Provide the [x, y] coordinate of the cell's center where the given text is located.  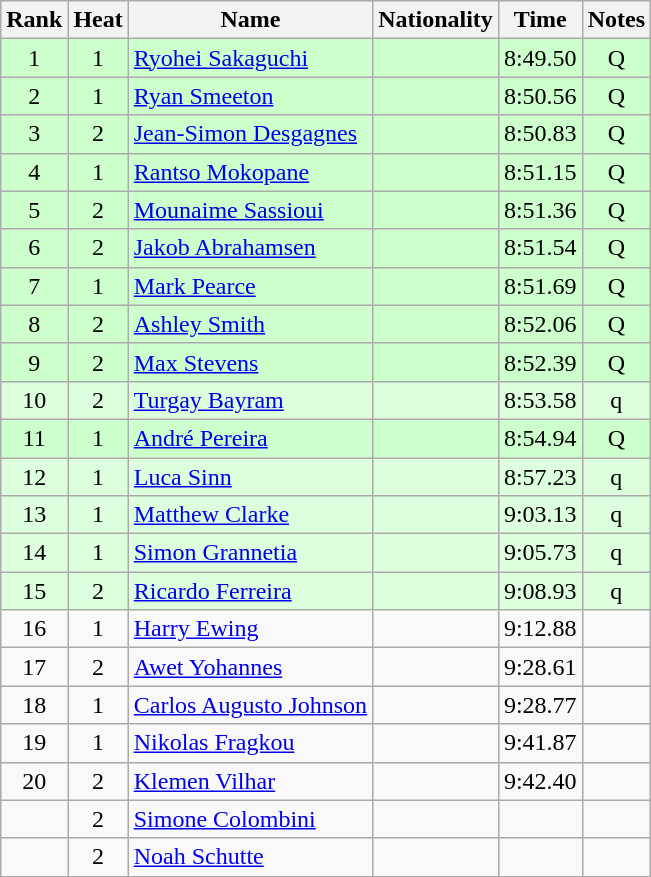
17 [34, 667]
Max Stevens [250, 362]
11 [34, 438]
9:28.61 [540, 667]
9:12.88 [540, 629]
Matthew Clarke [250, 515]
8 [34, 324]
Klemen Vilhar [250, 781]
9 [34, 362]
8:49.50 [540, 58]
7 [34, 286]
12 [34, 477]
Ryan Smeeton [250, 96]
8:53.58 [540, 400]
Jean-Simon Desgagnes [250, 134]
19 [34, 743]
8:51.15 [540, 172]
13 [34, 515]
Nationality [436, 20]
Awet Yohannes [250, 667]
Carlos Augusto Johnson [250, 705]
9:08.93 [540, 591]
Notes [616, 20]
14 [34, 553]
10 [34, 400]
4 [34, 172]
Turgay Bayram [250, 400]
8:51.54 [540, 248]
Heat [98, 20]
Name [250, 20]
Noah Schutte [250, 857]
9:42.40 [540, 781]
André Pereira [250, 438]
9:28.77 [540, 705]
8:50.83 [540, 134]
8:51.69 [540, 286]
8:51.36 [540, 210]
Rank [34, 20]
Ryohei Sakaguchi [250, 58]
20 [34, 781]
9:41.87 [540, 743]
9:03.13 [540, 515]
Luca Sinn [250, 477]
8:52.39 [540, 362]
Rantso Mokopane [250, 172]
16 [34, 629]
Nikolas Fragkou [250, 743]
Mark Pearce [250, 286]
9:05.73 [540, 553]
Simon Grannetia [250, 553]
Harry Ewing [250, 629]
Time [540, 20]
8:57.23 [540, 477]
8:54.94 [540, 438]
Ricardo Ferreira [250, 591]
3 [34, 134]
8:52.06 [540, 324]
8:50.56 [540, 96]
18 [34, 705]
6 [34, 248]
Jakob Abrahamsen [250, 248]
Ashley Smith [250, 324]
Mounaime Sassioui [250, 210]
Simone Colombini [250, 819]
15 [34, 591]
5 [34, 210]
